Return (X, Y) of the center of cell containing provided text 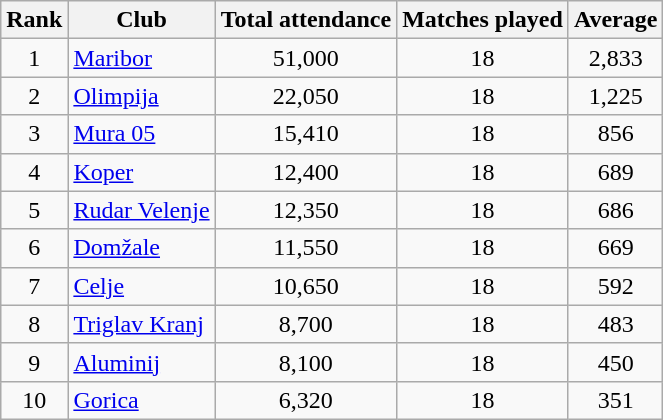
450 (616, 362)
Rudar Velenje (142, 210)
8,100 (306, 362)
669 (616, 248)
Aluminij (142, 362)
686 (616, 210)
8 (34, 324)
Matches played (483, 20)
483 (616, 324)
Maribor (142, 58)
15,410 (306, 134)
351 (616, 400)
7 (34, 286)
3 (34, 134)
10,650 (306, 286)
2,833 (616, 58)
2 (34, 96)
5 (34, 210)
6 (34, 248)
Gorica (142, 400)
10 (34, 400)
856 (616, 134)
Triglav Kranj (142, 324)
12,400 (306, 172)
1,225 (616, 96)
9 (34, 362)
11,550 (306, 248)
592 (616, 286)
Celje (142, 286)
Mura 05 (142, 134)
12,350 (306, 210)
Total attendance (306, 20)
Average (616, 20)
6,320 (306, 400)
51,000 (306, 58)
22,050 (306, 96)
Club (142, 20)
Rank (34, 20)
Domžale (142, 248)
4 (34, 172)
Koper (142, 172)
689 (616, 172)
8,700 (306, 324)
Olimpija (142, 96)
1 (34, 58)
